Find where the given text appears and provide that cell's center as (x, y) coordinate. 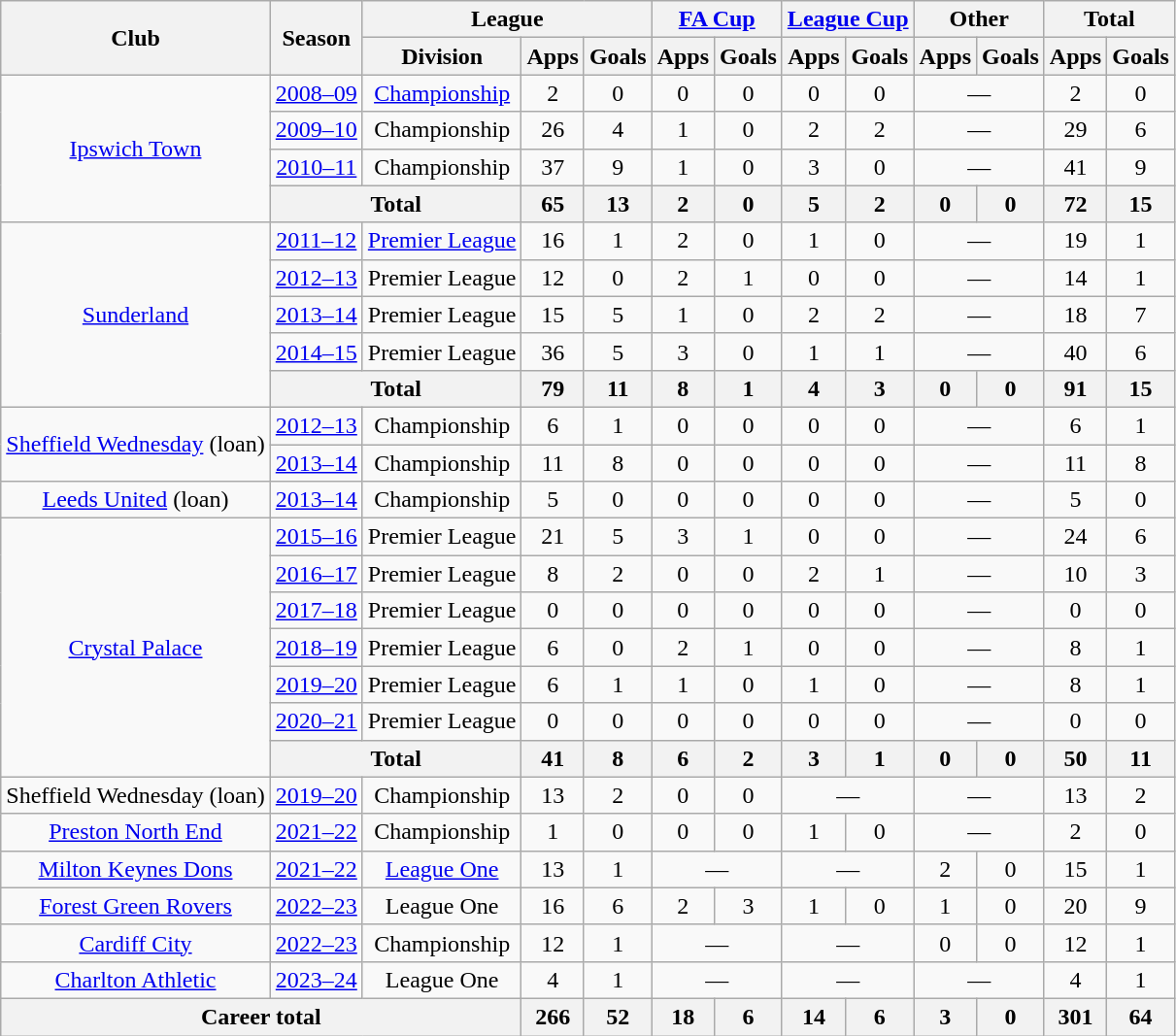
2016–17 (317, 574)
Other (979, 19)
Sunderland (136, 315)
Preston North End (136, 832)
26 (553, 130)
Season (317, 38)
52 (618, 1017)
64 (1141, 1017)
Cardiff City (136, 943)
19 (1075, 241)
20 (1075, 906)
37 (553, 167)
Leeds United (loan) (136, 500)
72 (1075, 204)
Club (136, 38)
91 (1075, 388)
League (507, 19)
2009–10 (317, 130)
24 (1075, 537)
40 (1075, 351)
FA Cup (717, 19)
2020–21 (317, 721)
Milton Keynes Dons (136, 869)
7 (1141, 315)
2018–19 (317, 648)
29 (1075, 130)
79 (553, 388)
65 (553, 204)
League Cup (848, 19)
2011–12 (317, 241)
2010–11 (317, 167)
2008–09 (317, 93)
Division (442, 56)
10 (1075, 574)
Career total (261, 1017)
2014–15 (317, 351)
Forest Green Rovers (136, 906)
301 (1075, 1017)
Ipswich Town (136, 149)
21 (553, 537)
2017–18 (317, 611)
2015–16 (317, 537)
50 (1075, 758)
266 (553, 1017)
2023–24 (317, 980)
Charlton Athletic (136, 980)
Crystal Palace (136, 648)
36 (553, 351)
